Output the [x, y] coordinate of the center of the cell containing the given text.  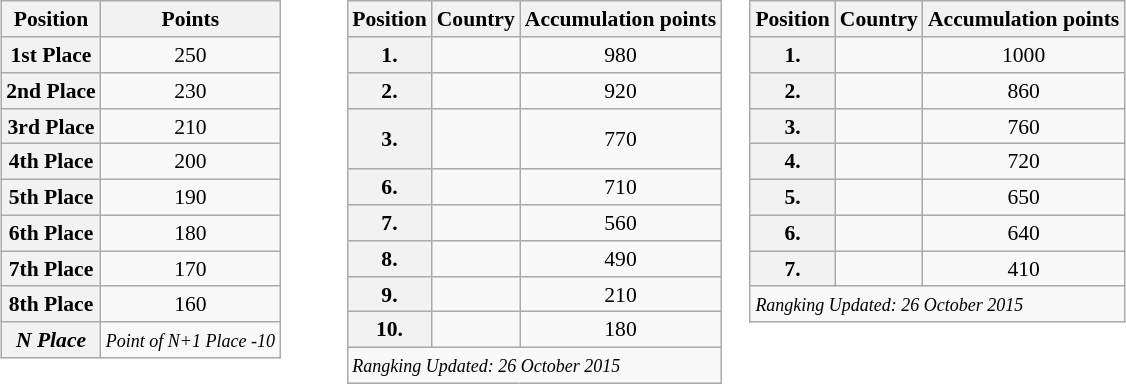
9. [389, 294]
770 [620, 138]
5. [792, 197]
760 [1024, 126]
7th Place [50, 269]
490 [620, 259]
250 [190, 55]
720 [1024, 162]
N Place [50, 340]
2nd Place [50, 91]
Points [190, 19]
3rd Place [50, 126]
860 [1024, 91]
170 [190, 269]
1st Place [50, 55]
8th Place [50, 304]
Point of N+1 Place -10 [190, 340]
640 [1024, 233]
710 [620, 187]
230 [190, 91]
560 [620, 223]
190 [190, 197]
8. [389, 259]
410 [1024, 269]
4. [792, 162]
1000 [1024, 55]
4th Place [50, 162]
5th Place [50, 197]
200 [190, 162]
920 [620, 91]
6th Place [50, 233]
980 [620, 55]
160 [190, 304]
10. [389, 330]
650 [1024, 197]
